From the cell containing the given text, extract its center point as (X, Y) coordinate. 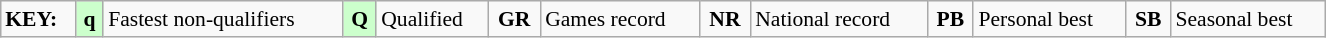
KEY: (38, 19)
SB (1148, 19)
Q (360, 19)
PB (950, 19)
Personal best (1049, 19)
Fastest non-qualifiers (223, 19)
GR (514, 19)
Qualified (432, 19)
NR (725, 19)
National record (838, 19)
Games record (620, 19)
q (90, 19)
Seasonal best (1248, 19)
